Capture the cell that displays the provided text and extract its [X, Y] central coordinate. 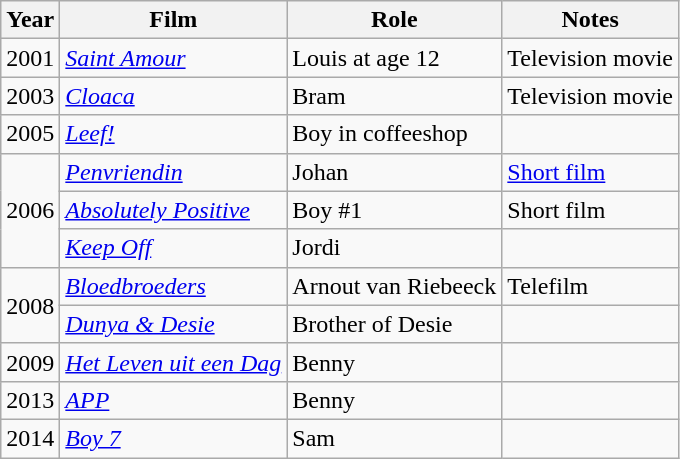
2008 [30, 305]
Keep Off [174, 248]
Bloedbroeders [174, 286]
Boy 7 [174, 438]
Arnout van Riebeeck [394, 286]
Johan [394, 172]
2006 [30, 210]
Louis at age 12 [394, 58]
Boy #1 [394, 210]
Film [174, 20]
2003 [30, 96]
Notes [590, 20]
Penvriendin [174, 172]
Bram [394, 96]
2013 [30, 400]
Saint Amour [174, 58]
Telefilm [590, 286]
APP [174, 400]
Cloaca [174, 96]
Role [394, 20]
Boy in coffeeshop [394, 134]
Dunya & Desie [174, 324]
2014 [30, 438]
Brother of Desie [394, 324]
2001 [30, 58]
Sam [394, 438]
2009 [30, 362]
2005 [30, 134]
Leef! [174, 134]
Year [30, 20]
Het Leven uit een Dag [174, 362]
Absolutely Positive [174, 210]
Jordi [394, 248]
